Determine the [x, y] coordinate at the center of the cell enclosing the given text.  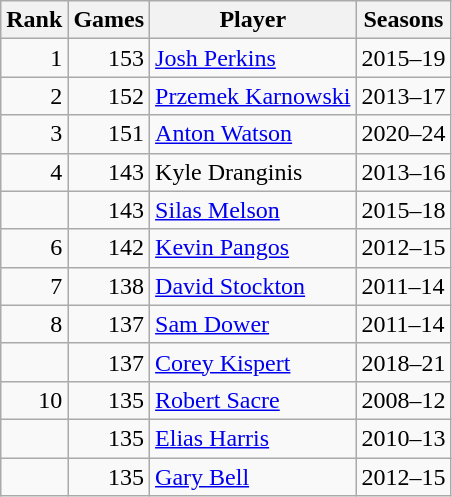
2010–13 [404, 438]
138 [109, 286]
1 [34, 58]
Kyle Dranginis [253, 172]
153 [109, 58]
Robert Sacre [253, 400]
2008–12 [404, 400]
4 [34, 172]
2020–24 [404, 134]
2 [34, 96]
Gary Bell [253, 477]
152 [109, 96]
Elias Harris [253, 438]
Seasons [404, 20]
2013–17 [404, 96]
8 [34, 324]
Games [109, 20]
Josh Perkins [253, 58]
Corey Kispert [253, 362]
10 [34, 400]
Player [253, 20]
Rank [34, 20]
Silas Melson [253, 210]
7 [34, 286]
David Stockton [253, 286]
2015–18 [404, 210]
6 [34, 248]
2013–16 [404, 172]
2015–19 [404, 58]
142 [109, 248]
Sam Dower [253, 324]
151 [109, 134]
Kevin Pangos [253, 248]
3 [34, 134]
Anton Watson [253, 134]
2018–21 [404, 362]
Przemek Karnowski [253, 96]
